Pinpoint the cell where the given text exists, returning its [x, y] midpoint coordinate. 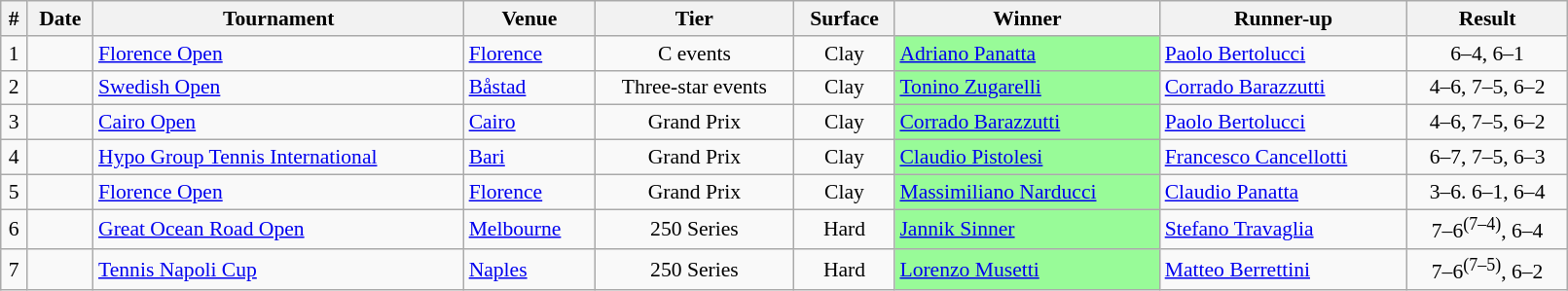
Tournament [278, 18]
Cairo Open [278, 123]
Venue [529, 18]
6–4, 6–1 [1487, 54]
Result [1487, 18]
2 [14, 88]
Claudio Pistolesi [1027, 158]
Naples [529, 269]
Three-star events [694, 88]
Bari [529, 158]
7–6(7–4), 6–4 [1487, 230]
Lorenzo Musetti [1027, 269]
Hypo Group Tennis International [278, 158]
Cairo [529, 123]
Adriano Panatta [1027, 54]
1 [14, 54]
Tennis Napoli Cup [278, 269]
C events [694, 54]
Tier [694, 18]
Matteo Berrettini [1284, 269]
Jannik Sinner [1027, 230]
4 [14, 158]
Tonino Zugarelli [1027, 88]
Stefano Travaglia [1284, 230]
Swedish Open [278, 88]
7–6(7–5), 6–2 [1487, 269]
Båstad [529, 88]
6–7, 7–5, 6–3 [1487, 158]
Great Ocean Road Open [278, 230]
5 [14, 192]
Claudio Panatta [1284, 192]
3–6. 6–1, 6–4 [1487, 192]
# [14, 18]
Francesco Cancellotti [1284, 158]
7 [14, 269]
Date [60, 18]
Massimiliano Narducci [1027, 192]
Surface [845, 18]
Winner [1027, 18]
3 [14, 123]
Runner-up [1284, 18]
6 [14, 230]
Melbourne [529, 230]
